Locate the cell with the specified text and output its [X, Y] center coordinate. 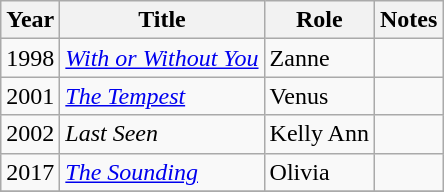
Olivia [319, 172]
1998 [30, 58]
2017 [30, 172]
Zanne [319, 58]
2002 [30, 134]
Title [162, 20]
Last Seen [162, 134]
Role [319, 20]
2001 [30, 96]
The Tempest [162, 96]
With or Without You [162, 58]
Notes [408, 20]
Venus [319, 96]
Kelly Ann [319, 134]
The Sounding [162, 172]
Year [30, 20]
